Locate the cell with the specified text and output its [X, Y] center coordinate. 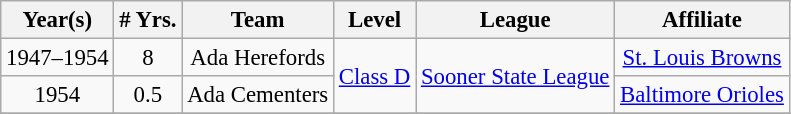
1954 [58, 95]
Class D [374, 76]
Affiliate [702, 20]
Ada Cementers [258, 95]
# Yrs. [148, 20]
0.5 [148, 95]
1947–1954 [58, 58]
Baltimore Orioles [702, 95]
Level [374, 20]
Ada Herefords [258, 58]
Year(s) [58, 20]
Sooner State League [516, 76]
Team [258, 20]
8 [148, 58]
League [516, 20]
St. Louis Browns [702, 58]
